Return [x, y] of the center of cell containing provided text 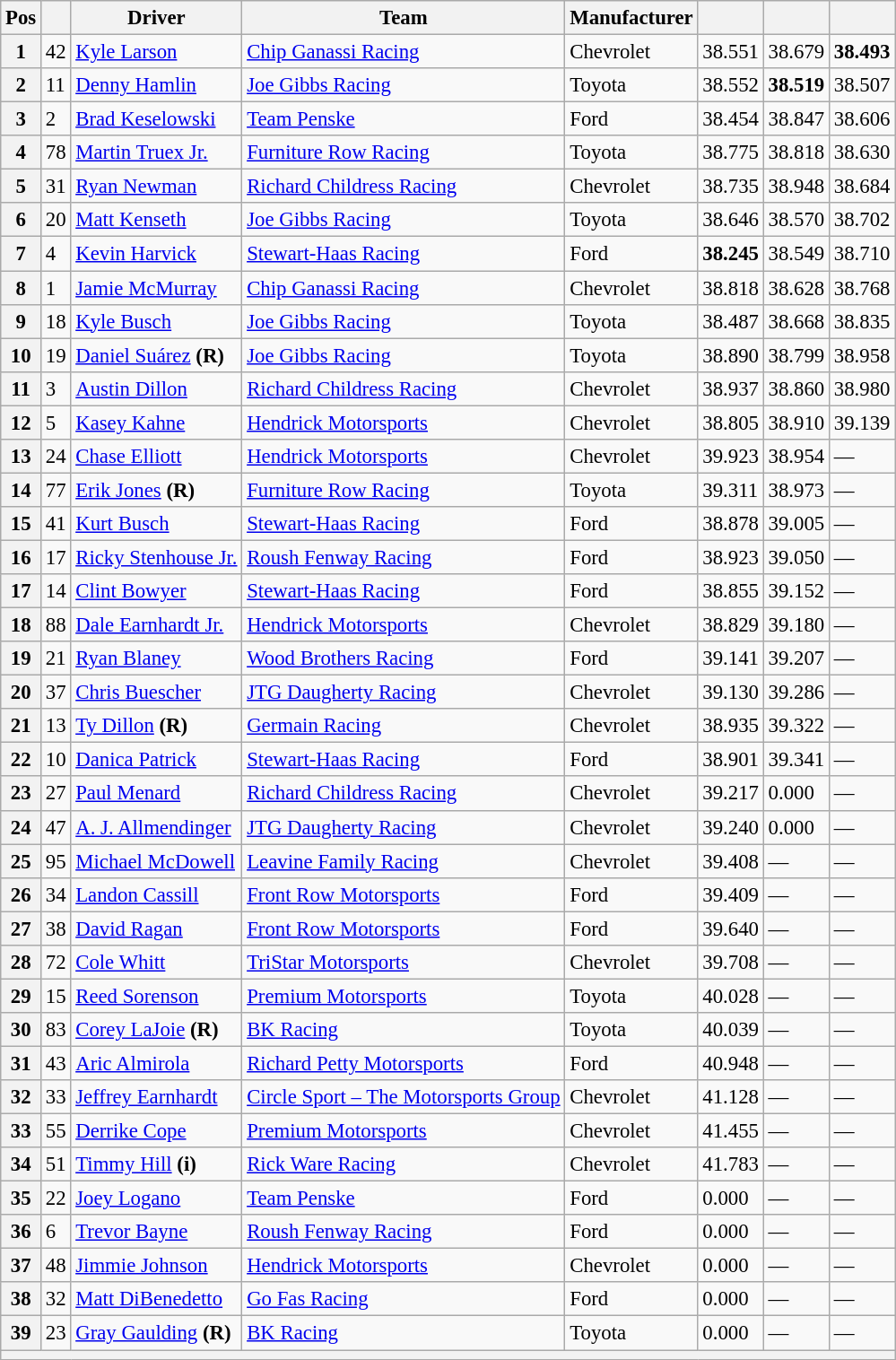
Paul Menard [156, 794]
Circle Sport – The Motorsports Group [404, 1097]
38.829 [730, 625]
Austin Dillon [156, 388]
38.980 [863, 388]
38.507 [863, 85]
39.180 [796, 625]
38.890 [730, 355]
38.549 [796, 254]
38.684 [863, 187]
Gray Gaulding (R) [156, 1333]
Ricky Stenhouse Jr. [156, 557]
39.130 [730, 693]
Rick Ware Racing [404, 1164]
39.139 [863, 423]
28 [22, 963]
Chase Elliott [156, 457]
51 [56, 1164]
95 [56, 861]
Martin Truex Jr. [156, 153]
38.487 [730, 321]
Ryan Newman [156, 187]
Kyle Busch [156, 321]
38.245 [730, 254]
40.039 [730, 1030]
77 [56, 490]
38.493 [863, 52]
7 [22, 254]
38.835 [863, 321]
38.551 [730, 52]
38.710 [863, 254]
Erik Jones (R) [156, 490]
40.948 [730, 1063]
40.028 [730, 996]
Clint Bowyer [156, 591]
38.805 [730, 423]
Daniel Suárez (R) [156, 355]
38.679 [796, 52]
38.519 [796, 85]
38.702 [863, 220]
Derrike Cope [156, 1131]
Denny Hamlin [156, 85]
25 [22, 861]
83 [56, 1030]
36 [22, 1232]
88 [56, 625]
Driver [156, 18]
39 [22, 1333]
Timmy Hill (i) [156, 1164]
38.910 [796, 423]
Jamie McMurray [156, 288]
Richard Petty Motorsports [404, 1063]
39.640 [730, 928]
38.937 [730, 388]
Dale Earnhardt Jr. [156, 625]
Danica Patrick [156, 760]
39.141 [730, 658]
Trevor Bayne [156, 1232]
Kasey Kahne [156, 423]
38.860 [796, 388]
39.286 [796, 693]
38.958 [863, 355]
39.408 [730, 861]
Team [404, 18]
39.152 [796, 591]
Joey Logano [156, 1199]
38.768 [863, 288]
Corey LaJoie (R) [156, 1030]
39.322 [796, 726]
39.005 [796, 524]
38.454 [730, 119]
38.954 [796, 457]
39.409 [730, 894]
38.847 [796, 119]
39.311 [730, 490]
38.799 [796, 355]
38.668 [796, 321]
Jimmie Johnson [156, 1266]
Michael McDowell [156, 861]
38.552 [730, 85]
Jeffrey Earnhardt [156, 1097]
38.973 [796, 490]
Aric Almirola [156, 1063]
Leavine Family Racing [404, 861]
78 [56, 153]
Cole Whitt [156, 963]
35 [22, 1199]
Kevin Harvick [156, 254]
12 [22, 423]
39.923 [730, 457]
29 [22, 996]
47 [56, 827]
Manufacturer [631, 18]
Matt Kenseth [156, 220]
Reed Sorenson [156, 996]
72 [56, 963]
Matt DiBenedetto [156, 1300]
48 [56, 1266]
39.217 [730, 794]
38.646 [730, 220]
42 [56, 52]
38.901 [730, 760]
38.606 [863, 119]
41.128 [730, 1097]
Kurt Busch [156, 524]
39.708 [730, 963]
39.240 [730, 827]
TriStar Motorsports [404, 963]
Go Fas Racing [404, 1300]
55 [56, 1131]
Kyle Larson [156, 52]
38.630 [863, 153]
26 [22, 894]
38.628 [796, 288]
David Ragan [156, 928]
38.878 [730, 524]
38.735 [730, 187]
30 [22, 1030]
16 [22, 557]
9 [22, 321]
41 [56, 524]
38.570 [796, 220]
8 [22, 288]
Wood Brothers Racing [404, 658]
Chris Buescher [156, 693]
A. J. Allmendinger [156, 827]
38.935 [730, 726]
43 [56, 1063]
Landon Cassill [156, 894]
Brad Keselowski [156, 119]
39.341 [796, 760]
39.050 [796, 557]
38.948 [796, 187]
38.855 [730, 591]
41.783 [730, 1164]
38.775 [730, 153]
Germain Racing [404, 726]
39.207 [796, 658]
41.455 [730, 1131]
Pos [22, 18]
38.923 [730, 557]
Ty Dillon (R) [156, 726]
Ryan Blaney [156, 658]
